Output the (x, y) coordinate of the center of the cell containing the given text.  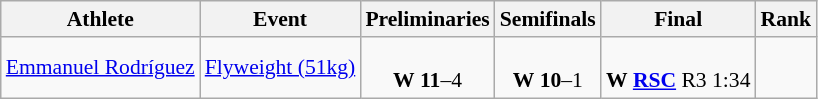
W 10–1 (548, 68)
Flyweight (51kg) (280, 68)
Emmanuel Rodríguez (100, 68)
Final (678, 19)
Rank (786, 19)
Event (280, 19)
W 11–4 (427, 68)
W RSC R3 1:34 (678, 68)
Preliminaries (427, 19)
Semifinals (548, 19)
Athlete (100, 19)
